Detect which cell encompasses the target text, then output its (x, y) center coordinate. 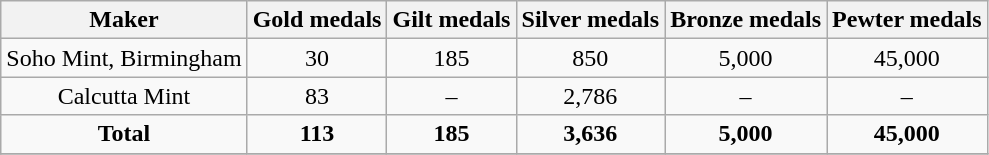
Total (124, 134)
Soho Mint, Birmingham (124, 58)
Calcutta Mint (124, 96)
30 (317, 58)
Gilt medals (452, 20)
Maker (124, 20)
850 (590, 58)
3,636 (590, 134)
83 (317, 96)
Pewter medals (908, 20)
113 (317, 134)
Bronze medals (746, 20)
Silver medals (590, 20)
2,786 (590, 96)
Gold medals (317, 20)
